Locate the cell with the specified text and output its (x, y) center coordinate. 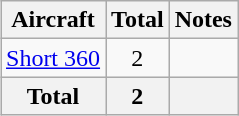
Notes (203, 20)
Short 360 (52, 58)
Aircraft (52, 20)
